Provide the [x, y] coordinate of the cell's center where the given text is located.  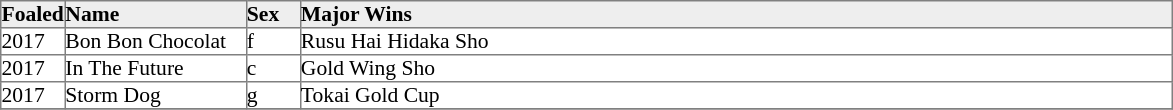
Gold Wing Sho [736, 68]
c [273, 68]
Bon Bon Chocolat [156, 42]
Storm Dog [156, 96]
f [273, 42]
In The Future [156, 68]
Foaled [33, 14]
Tokai Gold Cup [736, 96]
Sex [273, 14]
Major Wins [736, 14]
Rusu Hai Hidaka Sho [736, 42]
g [273, 96]
Name [156, 14]
